Identify which cell holds the provided text, then report its [x, y] central coordinate. 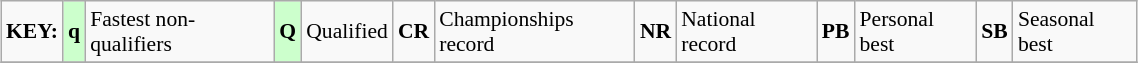
Championships record [534, 32]
Seasonal best [1075, 32]
Fastest non-qualifiers [180, 32]
CR [414, 32]
q [74, 32]
PB [836, 32]
Q [288, 32]
National record [746, 32]
NR [656, 32]
SB [994, 32]
KEY: [32, 32]
Personal best [916, 32]
Qualified [347, 32]
